Search for the cell housing the specified text and yield its [X, Y] center coordinate. 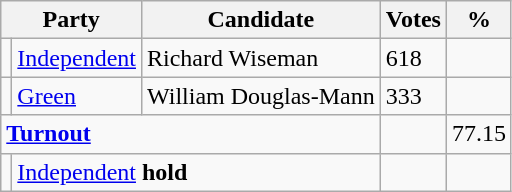
Candidate [260, 20]
% [478, 20]
Independent [77, 58]
Independent hold [196, 172]
Party [72, 20]
Votes [413, 20]
77.15 [478, 134]
Turnout [190, 134]
William Douglas-Mann [260, 96]
Green [77, 96]
333 [413, 96]
Richard Wiseman [260, 58]
618 [413, 58]
